From the cell containing the given text, extract its center point as [X, Y] coordinate. 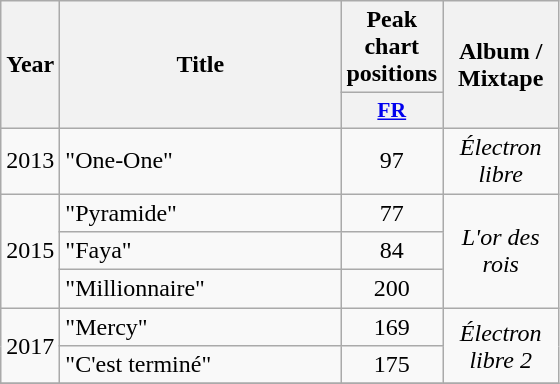
2015 [30, 251]
Album / Mixtape [501, 65]
77 [392, 213]
"Millionnaire" [200, 289]
"Faya" [200, 251]
FR [392, 111]
Title [200, 65]
Year [30, 65]
2017 [30, 346]
"Mercy" [200, 327]
L'or des rois [501, 251]
97 [392, 160]
84 [392, 251]
"Pyramide" [200, 213]
2013 [30, 160]
200 [392, 289]
"One-One" [200, 160]
"C'est terminé" [200, 365]
175 [392, 365]
Peak chart positions [392, 47]
Électron libre [501, 160]
Électron libre 2 [501, 346]
169 [392, 327]
